Capture the cell that displays the provided text and extract its [x, y] central coordinate. 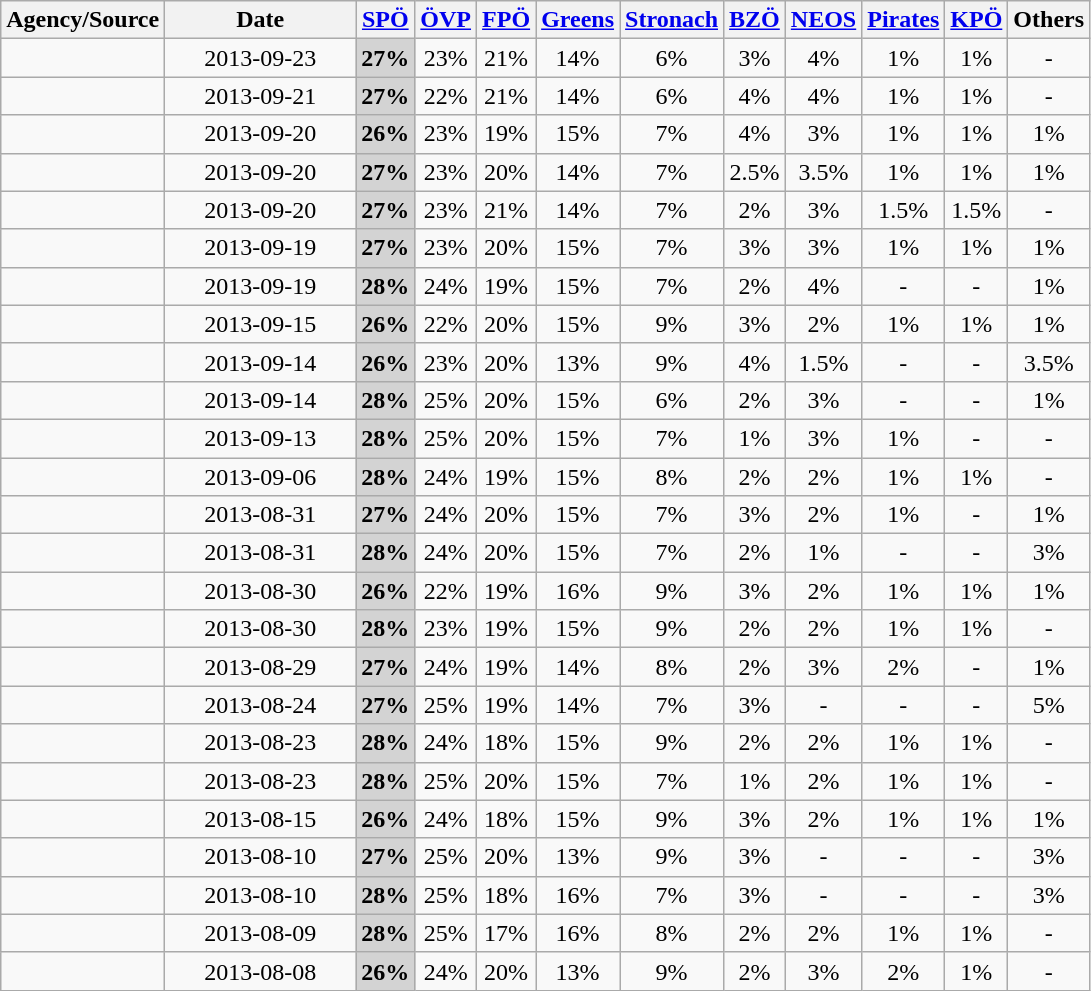
2013-09-23 [260, 58]
Stronach [672, 20]
NEOS [823, 20]
2013-08-15 [260, 819]
2013-09-06 [260, 477]
FPÖ [506, 20]
2013-08-09 [260, 933]
17% [506, 933]
Greens [578, 20]
Agency/Source [83, 20]
2013-09-13 [260, 438]
ÖVP [446, 20]
Pirates [904, 20]
BZÖ [755, 20]
2.5% [755, 172]
2013-08-08 [260, 971]
5% [1049, 705]
2013-09-21 [260, 96]
Date [260, 20]
2013-09-15 [260, 324]
KPÖ [976, 20]
SPÖ [386, 20]
Others [1049, 20]
2013-08-29 [260, 667]
2013-08-24 [260, 705]
